Scan for the cell matching the given text and deliver its [x, y] coordinate at center. 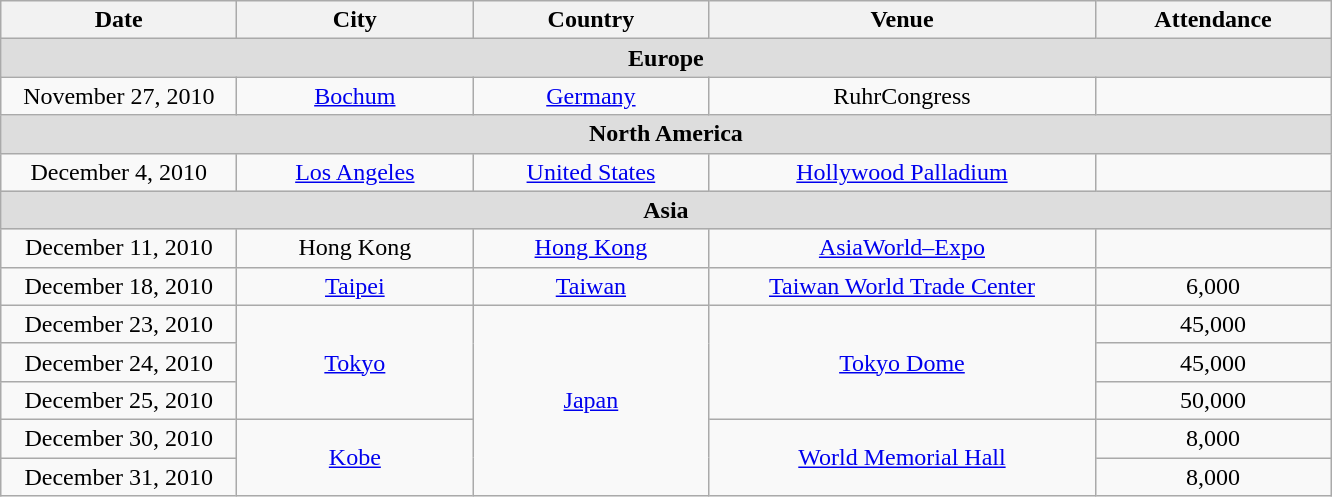
December 24, 2010 [119, 362]
December 31, 2010 [119, 477]
City [355, 20]
50,000 [1213, 400]
Los Angeles [355, 172]
December 4, 2010 [119, 172]
Country [591, 20]
December 25, 2010 [119, 400]
6,000 [1213, 286]
Tokyo [355, 362]
Tokyo Dome [902, 362]
RuhrCongress [902, 96]
Taiwan World Trade Center [902, 286]
Taiwan [591, 286]
Attendance [1213, 20]
AsiaWorld–Expo [902, 248]
North America [666, 134]
Europe [666, 58]
Taipei [355, 286]
Venue [902, 20]
Date [119, 20]
Bochum [355, 96]
Germany [591, 96]
Japan [591, 400]
Kobe [355, 457]
Asia [666, 210]
Hollywood Palladium [902, 172]
November 27, 2010 [119, 96]
United States [591, 172]
December 11, 2010 [119, 248]
World Memorial Hall [902, 457]
December 30, 2010 [119, 438]
December 23, 2010 [119, 324]
December 18, 2010 [119, 286]
